Find where the given text appears and provide that cell's center as (X, Y) coordinate. 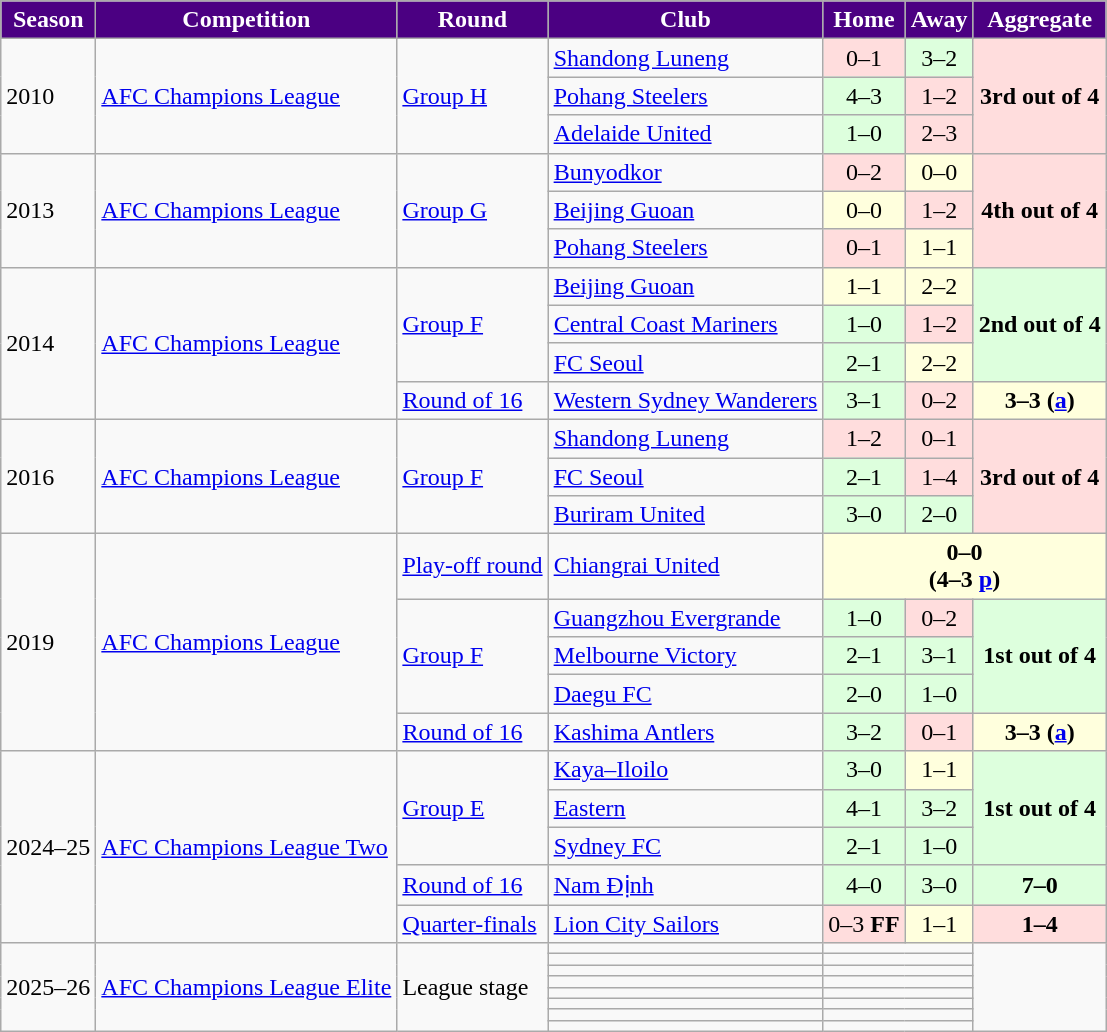
Group H (472, 96)
Daegu FC (686, 694)
Round (472, 20)
Away (939, 20)
2010 (48, 96)
Group E (472, 808)
4–1 (864, 808)
Play-off round (472, 566)
Western Sydney Wanderers (686, 400)
Nam Định (686, 885)
2014 (48, 343)
4th out of 4 (1040, 210)
7–0 (1040, 885)
Kaya–Iloilo (686, 770)
Club (686, 20)
Adelaide United (686, 134)
4–3 (864, 96)
Sydney FC (686, 846)
Group G (472, 210)
Central Coast Mariners (686, 324)
2–3 (939, 134)
AFC Champions League Elite (246, 987)
Lion City Sailors (686, 924)
Season (48, 20)
2013 (48, 210)
League stage (472, 987)
2024–25 (48, 847)
2nd out of 4 (1040, 324)
0–0 (4–3 p) (964, 566)
Buriram United (686, 515)
Kashima Antlers (686, 732)
Eastern (686, 808)
Chiangrai United (686, 566)
Aggregate (1040, 20)
0–3 FF (864, 924)
Guangzhou Evergrande (686, 618)
Quarter-finals (472, 924)
AFC Champions League Two (246, 847)
4–0 (864, 885)
Competition (246, 20)
2025–26 (48, 987)
2019 (48, 642)
Home (864, 20)
Bunyodkor (686, 172)
Melbourne Victory (686, 656)
2016 (48, 476)
